For the text-containing cell, return its midpoint in [x, y] coordinate format. 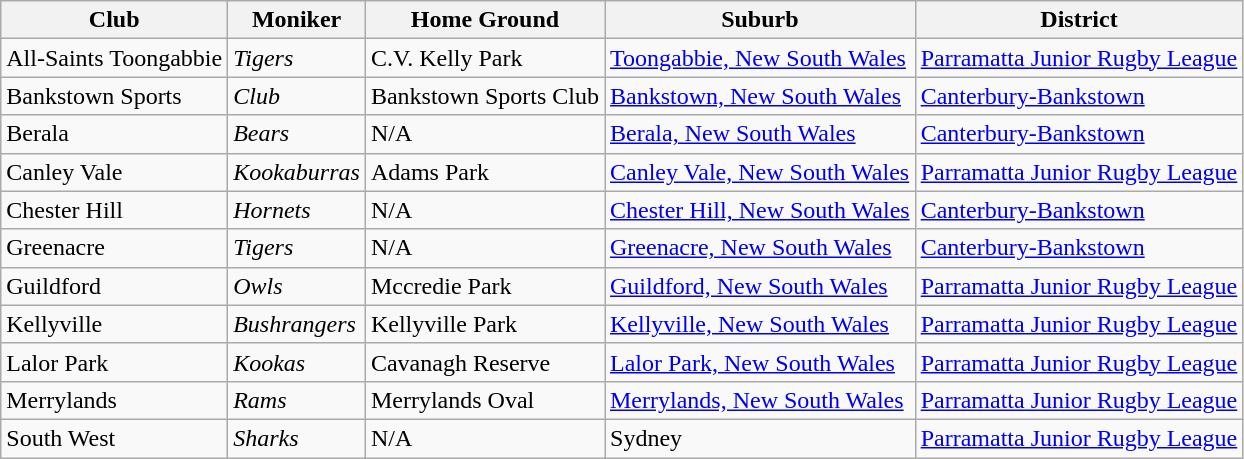
Suburb [760, 20]
District [1079, 20]
Kellyville [114, 324]
Guildford [114, 286]
Rams [297, 400]
Mccredie Park [484, 286]
Merrylands, New South Wales [760, 400]
Bankstown Sports [114, 96]
Canley Vale, New South Wales [760, 172]
Adams Park [484, 172]
Bears [297, 134]
Home Ground [484, 20]
Sharks [297, 438]
Lalor Park [114, 362]
Canley Vale [114, 172]
Chester Hill, New South Wales [760, 210]
Bankstown, New South Wales [760, 96]
Moniker [297, 20]
Chester Hill [114, 210]
Kookas [297, 362]
Lalor Park, New South Wales [760, 362]
Berala [114, 134]
Bankstown Sports Club [484, 96]
Owls [297, 286]
Guildford, New South Wales [760, 286]
Kookaburras [297, 172]
Sydney [760, 438]
Berala, New South Wales [760, 134]
Hornets [297, 210]
Toongabbie, New South Wales [760, 58]
Cavanagh Reserve [484, 362]
Merrylands [114, 400]
Kellyville, New South Wales [760, 324]
Greenacre, New South Wales [760, 248]
All-Saints Toongabbie [114, 58]
Kellyville Park [484, 324]
Merrylands Oval [484, 400]
Bushrangers [297, 324]
South West [114, 438]
C.V. Kelly Park [484, 58]
Greenacre [114, 248]
